Pinpoint the cell where the given text exists, returning its [x, y] midpoint coordinate. 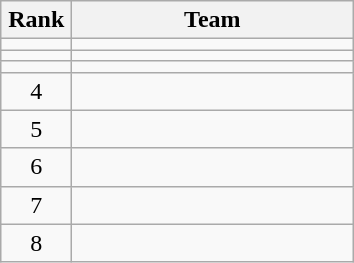
7 [36, 205]
6 [36, 167]
5 [36, 129]
Team [212, 20]
8 [36, 243]
4 [36, 91]
Rank [36, 20]
